Locate the cell with the specified text and output its (X, Y) center coordinate. 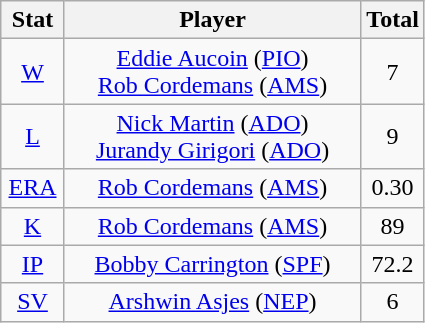
Arshwin Asjes (NEP) (212, 302)
Nick Martin (ADO)Jurandy Girigori (ADO) (212, 136)
L (33, 136)
Stat (33, 20)
7 (393, 72)
SV (33, 302)
Eddie Aucoin (PIO)Rob Cordemans (AMS) (212, 72)
Bobby Carrington (SPF) (212, 264)
0.30 (393, 188)
IP (33, 264)
ERA (33, 188)
Total (393, 20)
W (33, 72)
72.2 (393, 264)
6 (393, 302)
9 (393, 136)
Player (212, 20)
K (33, 226)
89 (393, 226)
